Identify which cell holds the provided text, then report its (X, Y) central coordinate. 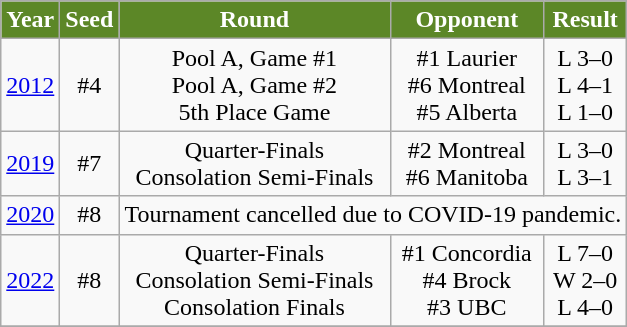
Pool A, Game #1Pool A, Game #25th Place Game (254, 85)
#2 Montreal#6 Manitoba (467, 164)
2022 (30, 280)
Quarter-FinalsConsolation Semi-Finals (254, 164)
Round (254, 20)
L 7–0W 2–0L 4–0 (586, 280)
Opponent (467, 20)
2020 (30, 215)
#4 (90, 85)
Year (30, 20)
Quarter-FinalsConsolation Semi-FinalsConsolation Finals (254, 280)
Result (586, 20)
#7 (90, 164)
#1 Concordia#4 Brock#3 UBC (467, 280)
2019 (30, 164)
#1 Laurier#6 Montreal#5 Alberta (467, 85)
2012 (30, 85)
Tournament cancelled due to COVID-19 pandemic. (373, 215)
Seed (90, 20)
L 3–0L 4–1L 1–0 (586, 85)
L 3–0L 3–1 (586, 164)
